Find where the given text appears and provide that cell's center as [X, Y] coordinate. 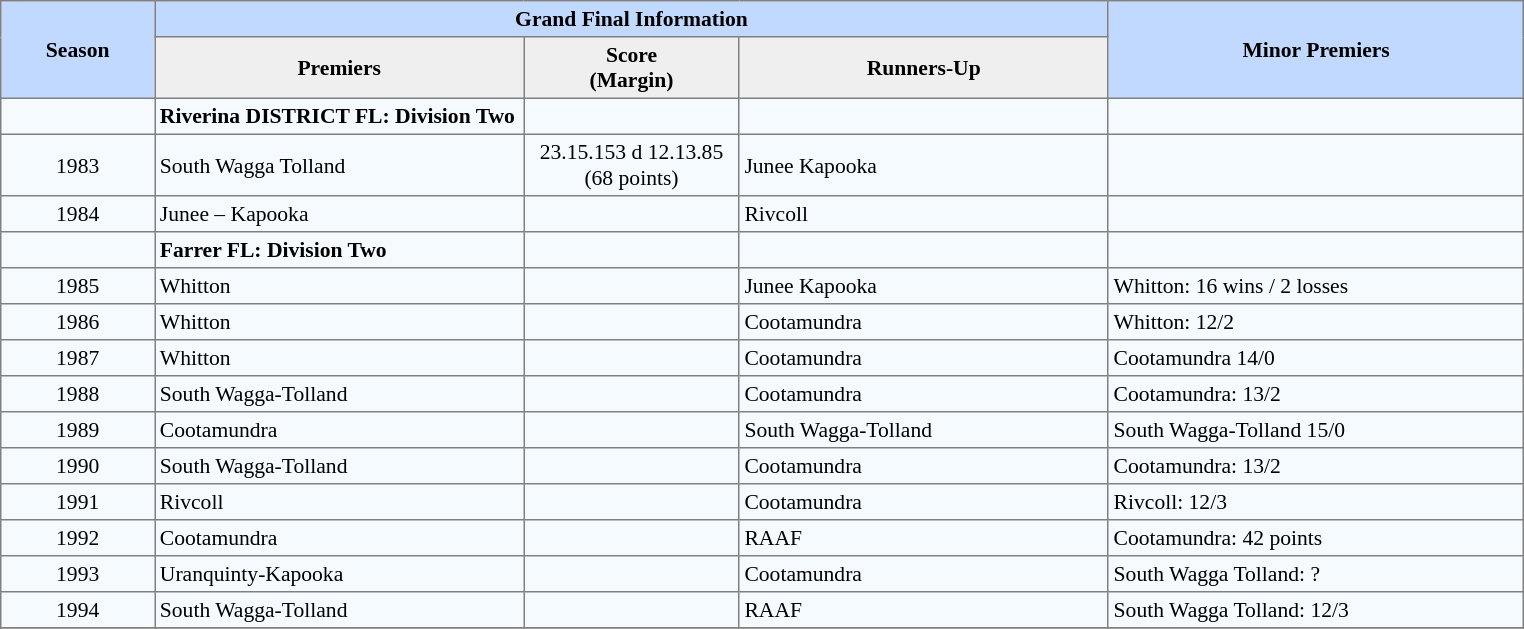
1994 [78, 610]
Grand Final Information [632, 19]
Whitton: 12/2 [1316, 322]
Premiers [340, 68]
1990 [78, 466]
1984 [78, 214]
1985 [78, 286]
Cootamundra: 42 points [1316, 538]
Uranquinty-Kapooka [340, 574]
South Wagga-Tolland 15/0 [1316, 430]
1983 [78, 165]
Season [78, 50]
Cootamundra 14/0 [1316, 358]
1992 [78, 538]
1987 [78, 358]
1991 [78, 502]
South Wagga Tolland [340, 165]
1986 [78, 322]
1988 [78, 394]
Riverina DISTRICT FL: Division Two [340, 116]
South Wagga Tolland: ? [1316, 574]
1993 [78, 574]
1989 [78, 430]
Junee – Kapooka [340, 214]
Score(Margin) [632, 68]
23.15.153 d 12.13.85(68 points) [632, 165]
Whitton: 16 wins / 2 losses [1316, 286]
Rivcoll: 12/3 [1316, 502]
Minor Premiers [1316, 50]
Farrer FL: Division Two [340, 250]
South Wagga Tolland: 12/3 [1316, 610]
Runners-Up [924, 68]
